Return (X, Y) of the center of cell containing provided text 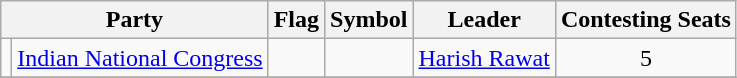
Indian National Congress (140, 58)
Contesting Seats (646, 20)
Leader (484, 20)
Party (134, 20)
Harish Rawat (484, 58)
Flag (296, 20)
Symbol (369, 20)
5 (646, 58)
